Identify which cell holds the provided text, then report its (x, y) central coordinate. 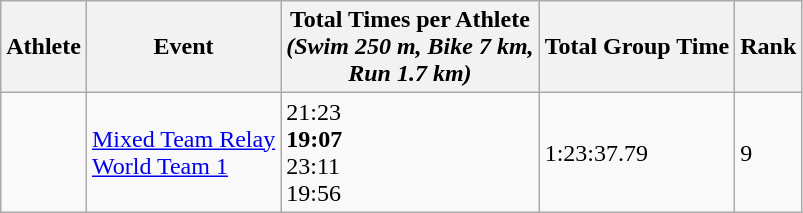
9 (768, 152)
Total Times per Athlete (Swim 250 m, Bike 7 km, Run 1.7 km) (410, 47)
Event (183, 47)
Athlete (44, 47)
1:23:37.79 (637, 152)
21:2319:0723:1119:56 (410, 152)
Mixed Team Relay World Team 1 (183, 152)
Rank (768, 47)
Total Group Time (637, 47)
